Search for the cell housing the specified text and yield its (X, Y) center coordinate. 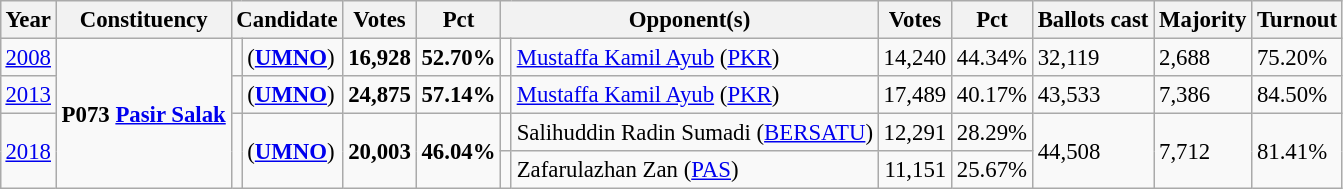
Opponent(s) (690, 20)
84.50% (1298, 95)
2,688 (1203, 57)
Candidate (287, 20)
7,712 (1203, 152)
44,508 (1092, 152)
81.41% (1298, 152)
43,533 (1092, 95)
16,928 (380, 57)
28.29% (992, 133)
25.67% (992, 170)
2013 (28, 95)
7,386 (1203, 95)
2008 (28, 57)
17,489 (914, 95)
14,240 (914, 57)
44.34% (992, 57)
Turnout (1298, 20)
75.20% (1298, 57)
12,291 (914, 133)
Year (28, 20)
Constituency (144, 20)
P073 Pasir Salak (144, 113)
Zafarulazhan Zan (PAS) (694, 170)
40.17% (992, 95)
20,003 (380, 152)
57.14% (458, 95)
24,875 (380, 95)
11,151 (914, 170)
2018 (28, 152)
Majority (1203, 20)
32,119 (1092, 57)
52.70% (458, 57)
Salihuddin Radin Sumadi (BERSATU) (694, 133)
46.04% (458, 152)
Ballots cast (1092, 20)
